Pinpoint the cell where the given text exists, returning its [x, y] midpoint coordinate. 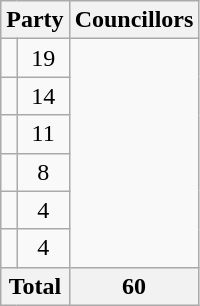
11 [43, 134]
Party [35, 20]
60 [134, 286]
19 [43, 58]
Councillors [134, 20]
14 [43, 96]
Total [35, 286]
8 [43, 172]
